From the cell containing the given text, extract its center point as (X, Y) coordinate. 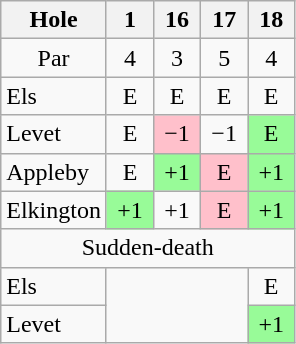
Elkington (54, 210)
3 (178, 58)
1 (130, 20)
Hole (54, 20)
Appleby (54, 172)
5 (224, 58)
Sudden-death (148, 248)
18 (272, 20)
16 (178, 20)
Par (54, 58)
17 (224, 20)
